Identify which cell holds the provided text, then report its (x, y) central coordinate. 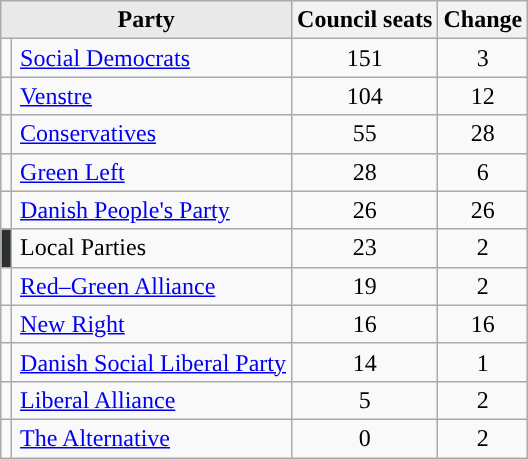
19 (365, 286)
Green Left (152, 172)
Danish Social Liberal Party (152, 362)
151 (365, 58)
55 (365, 134)
Liberal Alliance (152, 400)
Local Parties (152, 248)
Venstre (152, 96)
Social Democrats (152, 58)
Council seats (365, 20)
1 (483, 362)
23 (365, 248)
104 (365, 96)
12 (483, 96)
Change (483, 20)
0 (365, 438)
New Right (152, 324)
The Alternative (152, 438)
Red–Green Alliance (152, 286)
Danish People's Party (152, 210)
3 (483, 58)
5 (365, 400)
Conservatives (152, 134)
14 (365, 362)
Party (146, 20)
6 (483, 172)
